Identify which cell holds the provided text, then report its [X, Y] central coordinate. 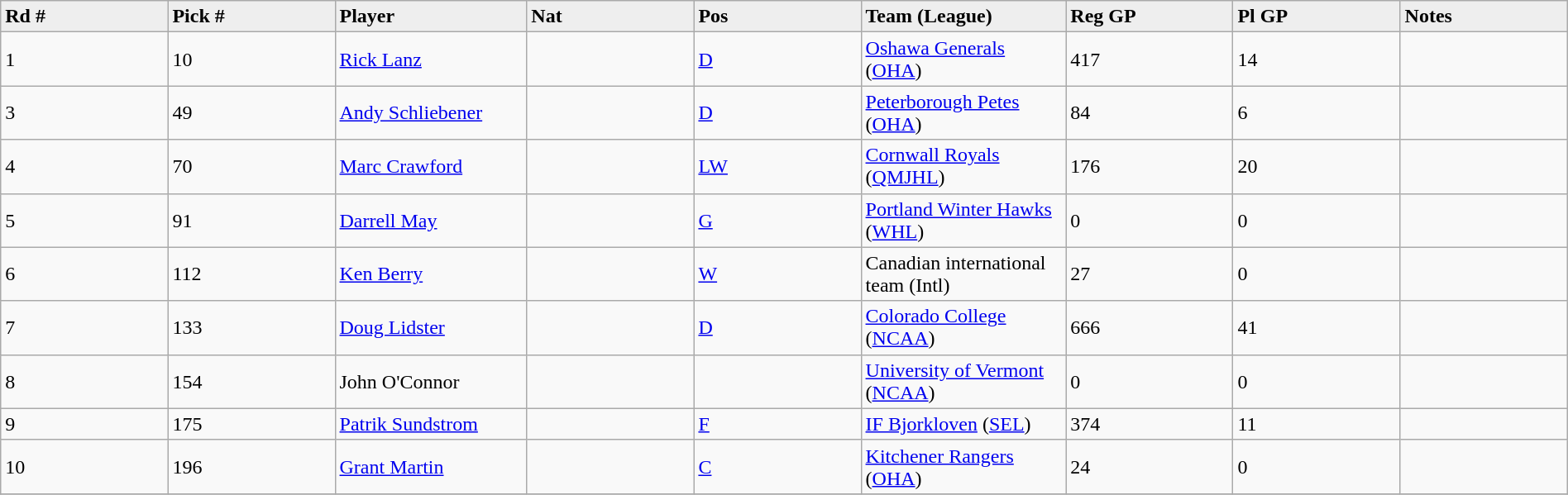
8 [84, 382]
11 [1317, 424]
Canadian international team (Intl) [963, 274]
Grant Martin [431, 466]
196 [251, 466]
175 [251, 424]
4 [84, 167]
9 [84, 424]
Pick # [251, 17]
G [777, 220]
417 [1150, 59]
70 [251, 167]
Ken Berry [431, 274]
Darrell May [431, 220]
Reg GP [1150, 17]
C [777, 466]
Rd # [84, 17]
Rick Lanz [431, 59]
Cornwall Royals (QMJHL) [963, 167]
Andy Schliebener [431, 112]
Nat [610, 17]
666 [1150, 327]
112 [251, 274]
1 [84, 59]
Notes [1484, 17]
24 [1150, 466]
Player [431, 17]
Patrik Sundstrom [431, 424]
Pos [777, 17]
5 [84, 220]
41 [1317, 327]
Oshawa Generals (OHA) [963, 59]
27 [1150, 274]
Kitchener Rangers (OHA) [963, 466]
Team (League) [963, 17]
7 [84, 327]
Colorado College (NCAA) [963, 327]
John O'Connor [431, 382]
3 [84, 112]
Marc Crawford [431, 167]
Peterborough Petes (OHA) [963, 112]
W [777, 274]
20 [1317, 167]
Pl GP [1317, 17]
154 [251, 382]
IF Bjorkloven (SEL) [963, 424]
F [777, 424]
133 [251, 327]
LW [777, 167]
14 [1317, 59]
374 [1150, 424]
Portland Winter Hawks (WHL) [963, 220]
84 [1150, 112]
Doug Lidster [431, 327]
49 [251, 112]
91 [251, 220]
176 [1150, 167]
University of Vermont (NCAA) [963, 382]
